From the cell containing the given text, extract its center point as [X, Y] coordinate. 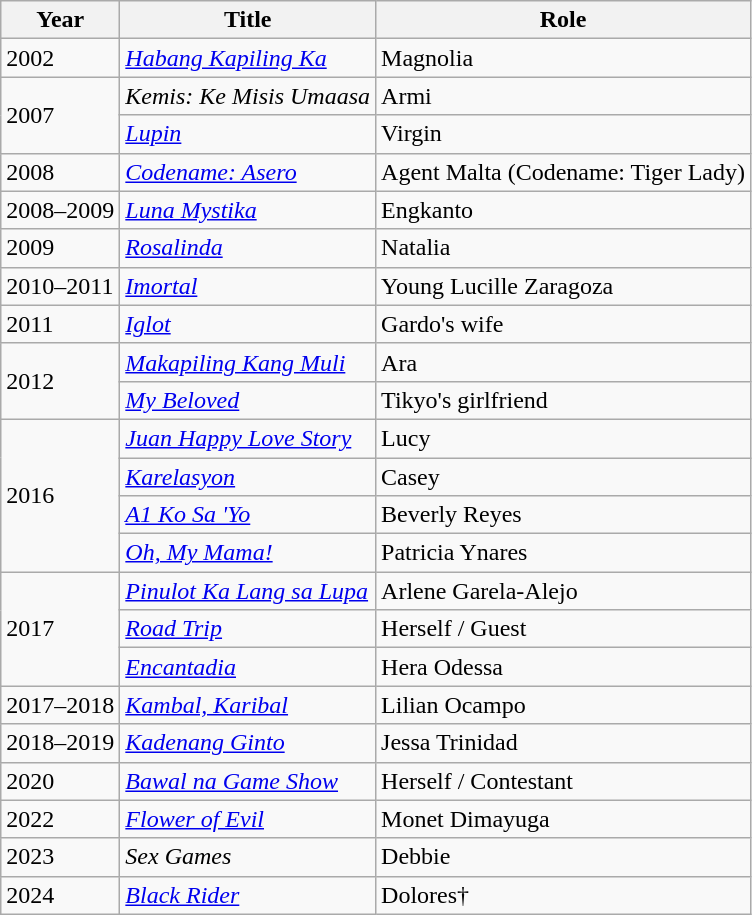
2008–2009 [60, 210]
Bawal na Game Show [248, 781]
My Beloved [248, 400]
Agent Malta (Codename: Tiger Lady) [564, 172]
Pinulot Ka Lang sa Lupa [248, 591]
Hera Odessa [564, 667]
Makapiling Kang Muli [248, 362]
Armi [564, 96]
Title [248, 20]
Sex Games [248, 857]
2017–2018 [60, 705]
Patricia Ynares [564, 553]
Kadenang Ginto [248, 743]
Herself / Contestant [564, 781]
2024 [60, 895]
2023 [60, 857]
2022 [60, 819]
Iglot [248, 324]
Tikyo's girlfriend [564, 400]
Debbie [564, 857]
2010–2011 [60, 286]
Natalia [564, 248]
Kambal, Karibal [248, 705]
Lucy [564, 438]
Jessa Trinidad [564, 743]
Engkanto [564, 210]
Magnolia [564, 58]
Luna Mystika [248, 210]
2018–2019 [60, 743]
Young Lucille Zaragoza [564, 286]
Encantadia [248, 667]
Beverly Reyes [564, 515]
2012 [60, 381]
Road Trip [248, 629]
Kemis: Ke Misis Umaasa [248, 96]
2002 [60, 58]
Ara [564, 362]
Rosalinda [248, 248]
Black Rider [248, 895]
Monet Dimayuga [564, 819]
Lupin [248, 134]
2017 [60, 629]
Codename: Asero [248, 172]
Oh, My Mama! [248, 553]
2008 [60, 172]
Karelasyon [248, 477]
Herself / Guest [564, 629]
2009 [60, 248]
2007 [60, 115]
2011 [60, 324]
Habang Kapiling Ka [248, 58]
Role [564, 20]
Year [60, 20]
Gardo's wife [564, 324]
Casey [564, 477]
Lilian Ocampo [564, 705]
Flower of Evil [248, 819]
A1 Ko Sa 'Yo [248, 515]
2016 [60, 495]
Juan Happy Love Story [248, 438]
Dolores† [564, 895]
Arlene Garela-Alejo [564, 591]
Imortal [248, 286]
Virgin [564, 134]
2020 [60, 781]
